For the text-containing cell, return its midpoint in [x, y] coordinate format. 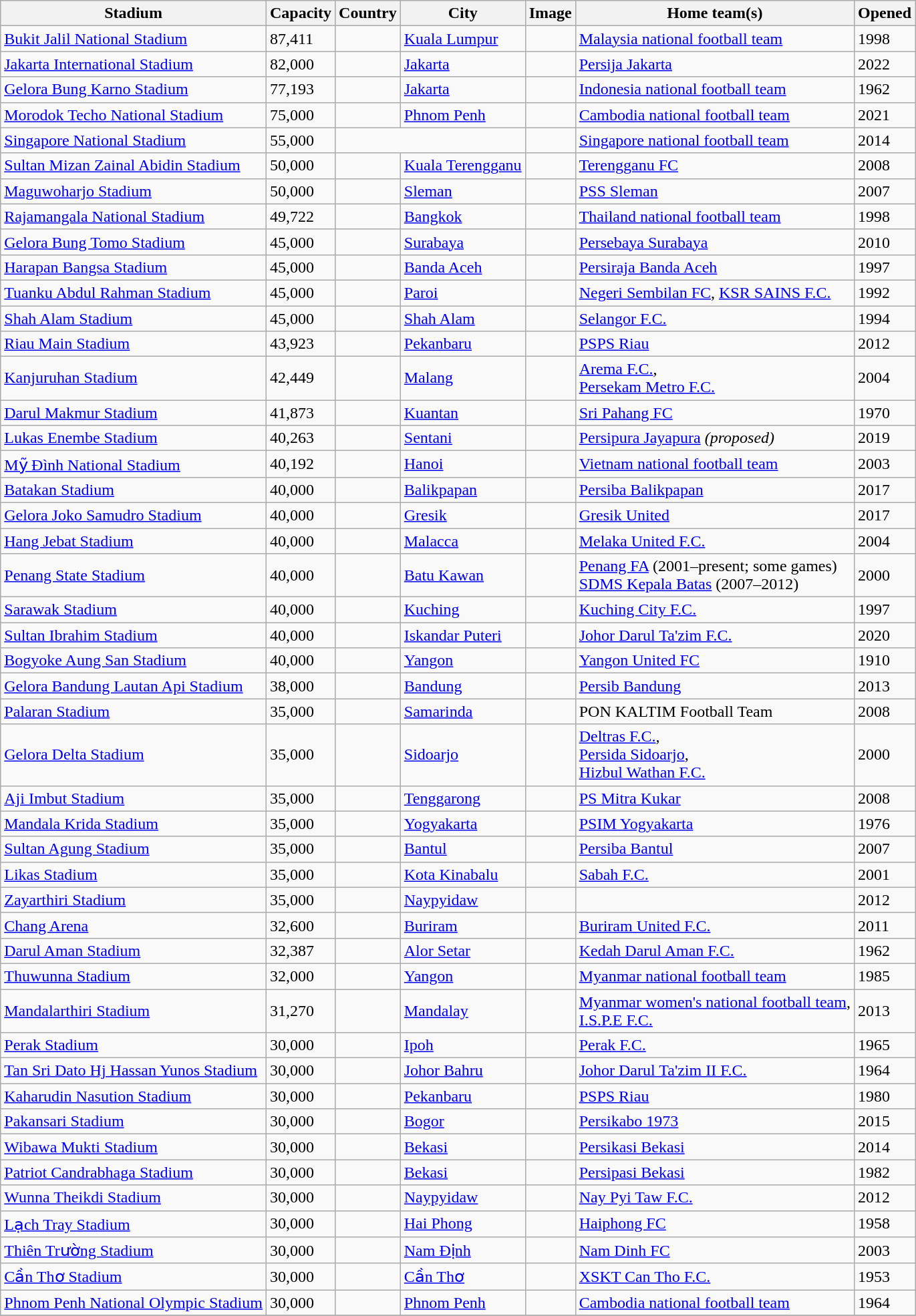
Pakansari Stadium [134, 1122]
1992 [885, 293]
Sultan Ibrahim Stadium [134, 635]
Gelora Joko Samudro Stadium [134, 515]
Sarawak Stadium [134, 610]
Lukas Enembe Stadium [134, 438]
Wunna Theikdi Stadium [134, 1198]
Shah Alam Stadium [134, 319]
Perak Stadium [134, 1045]
Persipasi Bekasi [715, 1172]
Gelora Delta Stadium [134, 755]
Hang Jebat Stadium [134, 540]
XSKT Can Tho F.C. [715, 1277]
Sultan Mizan Zainal Abidin Stadium [134, 166]
Johor Darul Ta'zim II F.C. [715, 1071]
Melaka United F.C. [715, 540]
Shah Alam [462, 319]
1970 [885, 413]
82,000 [301, 64]
Haiphong FC [715, 1224]
1953 [885, 1277]
Bandung [462, 686]
Vietnam national football team [715, 464]
2021 [885, 115]
Persija Jakarta [715, 64]
Harapan Bangsa Stadium [134, 267]
Arema F.C.,Persekam Metro F.C. [715, 378]
Perak F.C. [715, 1045]
Cần Thơ Stadium [134, 1277]
Penang FA (2001–present; some games)SDMS Kepala Batas (2007–2012) [715, 576]
Kanjuruhan Stadium [134, 378]
City [462, 13]
Nam Định [462, 1251]
Malang [462, 378]
Phnom Penh National Olympic Stadium [134, 1303]
Persib Bandung [715, 686]
Singapore National Stadium [134, 140]
Tuanku Abdul Rahman Stadium [134, 293]
Nay Pyi Taw F.C. [715, 1198]
Selangor F.C. [715, 319]
Kuantan [462, 413]
Sidoarjo [462, 755]
Alor Setar [462, 951]
Bogor [462, 1122]
Persebaya Surabaya [715, 242]
Indonesia national football team [715, 90]
Kedah Darul Aman F.C. [715, 951]
Yangon United FC [715, 661]
Mỹ Đình National Stadium [134, 464]
Yogyakarta [462, 824]
Darul Aman Stadium [134, 951]
1958 [885, 1224]
Thuwunna Stadium [134, 976]
77,193 [301, 90]
Maguwoharjo Stadium [134, 191]
Gresik [462, 515]
Kuching [462, 610]
Morodok Techo National Stadium [134, 115]
32,387 [301, 951]
Persikabo 1973 [715, 1122]
Darul Makmur Stadium [134, 413]
Mandalarthiri Stadium [134, 1010]
Cần Thơ [462, 1277]
Opened [885, 13]
32,600 [301, 925]
Gelora Bung Tomo Stadium [134, 242]
Nam Dinh FC [715, 1251]
1976 [885, 824]
Hai Phong [462, 1224]
Johor Bahru [462, 1071]
2011 [885, 925]
Negeri Sembilan FC, KSR SAINS F.C. [715, 293]
Zayarthiri Stadium [134, 900]
Kuala Lumpur [462, 39]
PON KALTIM Football Team [715, 711]
Aji Imbut Stadium [134, 798]
Batakan Stadium [134, 490]
Terengganu FC [715, 166]
Myanmar women's national football team,I.S.P.E F.C. [715, 1010]
Mandala Krida Stadium [134, 824]
40,263 [301, 438]
Kuala Terengganu [462, 166]
Tan Sri Dato Hj Hassan Yunos Stadium [134, 1071]
Image [551, 13]
Persipura Jayapura (proposed) [715, 438]
Home team(s) [715, 13]
32,000 [301, 976]
Country [368, 13]
Thailand national football team [715, 216]
Likas Stadium [134, 874]
PSIM Yogyakarta [715, 824]
1910 [885, 661]
Riau Main Stadium [134, 344]
Buriram [462, 925]
2015 [885, 1122]
Sultan Agung Stadium [134, 849]
Bangkok [462, 216]
Malacca [462, 540]
Lạch Tray Stadium [134, 1224]
Kuching City F.C. [715, 610]
Kaharudin Nasution Stadium [134, 1096]
Gresik United [715, 515]
2001 [885, 874]
Kota Kinabalu [462, 874]
Capacity [301, 13]
Sri Pahang FC [715, 413]
38,000 [301, 686]
Banda Aceh [462, 267]
Sabah F.C. [715, 874]
Bukit Jalil National Stadium [134, 39]
PS Mitra Kukar [715, 798]
Surabaya [462, 242]
Jakarta International Stadium [134, 64]
Persikasi Bekasi [715, 1147]
1980 [885, 1096]
Tenggarong [462, 798]
1985 [885, 976]
Deltras F.C.,Persida Sidoarjo,Hizbul Wathan F.C. [715, 755]
Johor Darul Ta'zim F.C. [715, 635]
1982 [885, 1172]
Persiraja Banda Aceh [715, 267]
75,000 [301, 115]
Malaysia national football team [715, 39]
1994 [885, 319]
Bantul [462, 849]
55,000 [301, 140]
Bogyoke Aung San Stadium [134, 661]
41,873 [301, 413]
49,722 [301, 216]
Rajamangala National Stadium [134, 216]
Gelora Bandung Lautan Api Stadium [134, 686]
Stadium [134, 13]
PSS Sleman [715, 191]
40,192 [301, 464]
87,411 [301, 39]
42,449 [301, 378]
31,270 [301, 1010]
Patriot Candrabhaga Stadium [134, 1172]
Penang State Stadium [134, 576]
Thiên Trường Stadium [134, 1251]
43,923 [301, 344]
Batu Kawan [462, 576]
Myanmar national football team [715, 976]
2020 [885, 635]
2022 [885, 64]
Chang Arena [134, 925]
Paroi [462, 293]
Ipoh [462, 1045]
2019 [885, 438]
1965 [885, 1045]
2010 [885, 242]
Balikpapan [462, 490]
Persiba Bantul [715, 849]
Iskandar Puteri [462, 635]
Singapore national football team [715, 140]
Samarinda [462, 711]
Palaran Stadium [134, 711]
Wibawa Mukti Stadium [134, 1147]
Hanoi [462, 464]
Gelora Bung Karno Stadium [134, 90]
Sleman [462, 191]
Mandalay [462, 1010]
Persiba Balikpapan [715, 490]
Sentani [462, 438]
Buriram United F.C. [715, 925]
